Provide the (x, y) coordinate of the cell's center where the given text is located.  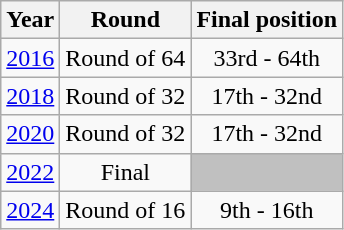
Round (126, 20)
9th - 16th (267, 210)
2018 (30, 96)
2022 (30, 172)
Final position (267, 20)
2024 (30, 210)
Round of 64 (126, 58)
33rd - 64th (267, 58)
2020 (30, 134)
Final (126, 172)
2016 (30, 58)
Year (30, 20)
Round of 16 (126, 210)
